Capture the cell that displays the provided text and extract its (X, Y) central coordinate. 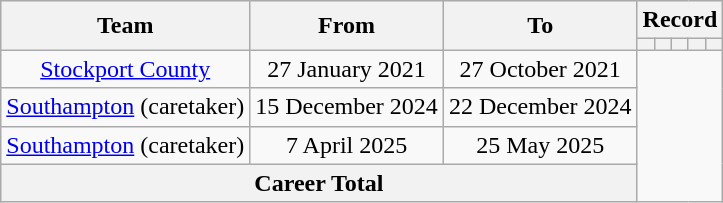
From (347, 26)
Record (680, 20)
7 April 2025 (347, 145)
27 October 2021 (540, 69)
15 December 2024 (347, 107)
27 January 2021 (347, 69)
Career Total (319, 183)
25 May 2025 (540, 145)
Team (126, 26)
Stockport County (126, 69)
22 December 2024 (540, 107)
To (540, 26)
